Pinpoint the cell where the given text exists, returning its (X, Y) midpoint coordinate. 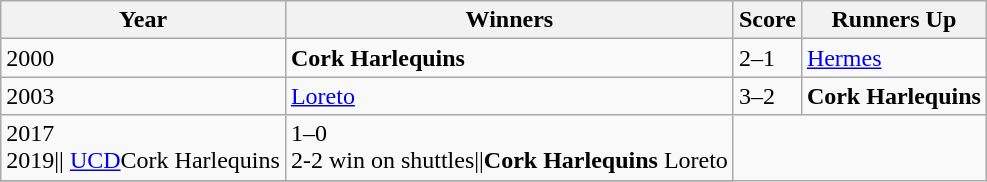
Score (767, 20)
Winners (509, 20)
2003 (144, 96)
1–02-2 win on shuttles||Cork Harlequins Loreto (509, 148)
Year (144, 20)
Hermes (894, 58)
2–1 (767, 58)
2000 (144, 58)
3–2 (767, 96)
Runners Up (894, 20)
Loreto (509, 96)
20172019|| UCDCork Harlequins (144, 148)
